Extract the [x, y] coordinate from the center of the cell holding the provided text.  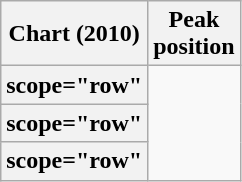
Chart (2010) [74, 34]
Peakposition [194, 34]
